Locate the cell with the specified text and output its (x, y) center coordinate. 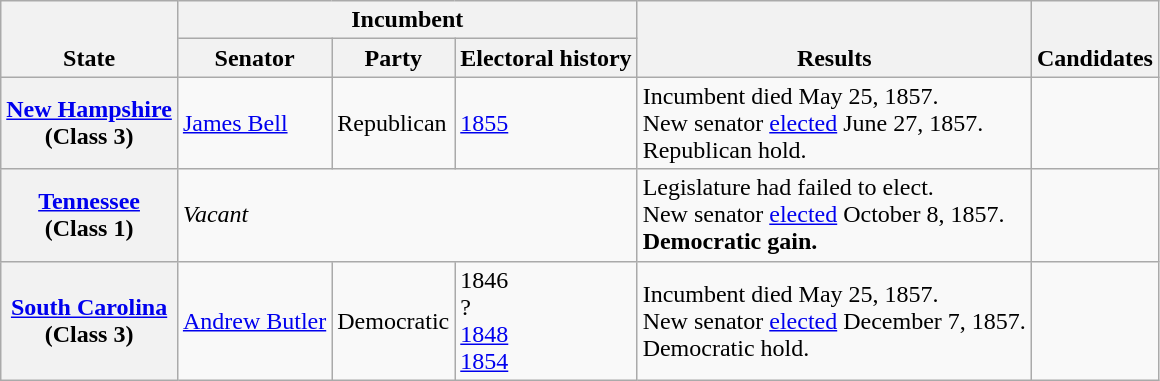
South Carolina(Class 3) (90, 320)
Legislature had failed to elect.New senator elected October 8, 1857.Democratic gain. (834, 215)
Results (834, 39)
1855 (546, 123)
Vacant (407, 215)
1846 ? 18481854 (546, 320)
Incumbent (407, 20)
Andrew Butler (254, 320)
Senator (254, 58)
Republican (394, 123)
New Hampshire(Class 3) (90, 123)
Democratic (394, 320)
Candidates (1094, 39)
Incumbent died May 25, 1857.New senator elected June 27, 1857. Republican hold. (834, 123)
Tennessee(Class 1) (90, 215)
Party (394, 58)
State (90, 39)
James Bell (254, 123)
Electoral history (546, 58)
Incumbent died May 25, 1857.New senator elected December 7, 1857.Democratic hold. (834, 320)
